Identify which cell holds the provided text, then report its (x, y) central coordinate. 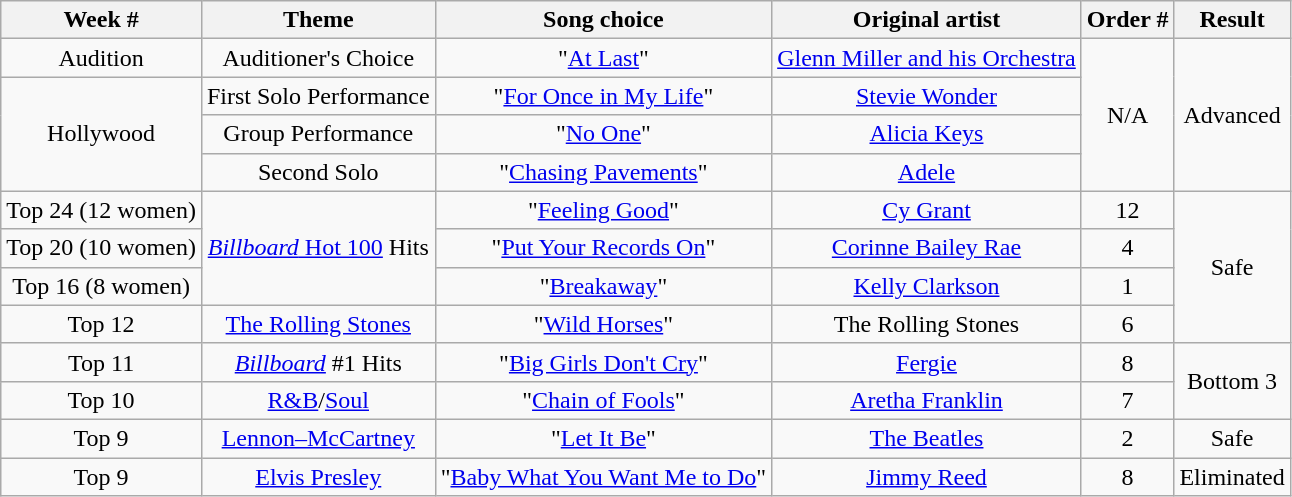
"Big Girls Don't Cry" (604, 362)
7 (1128, 400)
Billboard #1 Hits (318, 362)
"Chasing Pavements" (604, 172)
"Wild Horses" (604, 324)
2 (1128, 438)
Elvis Presley (318, 477)
Glenn Miller and his Orchestra (927, 58)
"Breakaway" (604, 286)
The Beatles (927, 438)
"For Once in My Life" (604, 96)
Auditioner's Choice (318, 58)
Kelly Clarkson (927, 286)
Theme (318, 20)
Top 20 (10 women) (102, 248)
Result (1232, 20)
Billboard Hot 100 Hits (318, 248)
Jimmy Reed (927, 477)
Alicia Keys (927, 134)
Fergie (927, 362)
Hollywood (102, 134)
"Let It Be" (604, 438)
Order # (1128, 20)
Top 16 (8 women) (102, 286)
Corinne Bailey Rae (927, 248)
Original artist (927, 20)
4 (1128, 248)
Top 11 (102, 362)
Lennon–McCartney (318, 438)
Second Solo (318, 172)
Adele (927, 172)
"No One" (604, 134)
Cy Grant (927, 210)
Top 10 (102, 400)
6 (1128, 324)
"Chain of Fools" (604, 400)
Top 12 (102, 324)
Song choice (604, 20)
"At Last" (604, 58)
Audition (102, 58)
Top 24 (12 women) (102, 210)
Aretha Franklin (927, 400)
Group Performance (318, 134)
R&B/Soul (318, 400)
"Feeling Good" (604, 210)
"Put Your Records On" (604, 248)
1 (1128, 286)
Advanced (1232, 115)
"Baby What You Want Me to Do" (604, 477)
Week # (102, 20)
Eliminated (1232, 477)
Stevie Wonder (927, 96)
First Solo Performance (318, 96)
N/A (1128, 115)
Bottom 3 (1232, 381)
12 (1128, 210)
